Return (X, Y) of the center of cell containing provided text 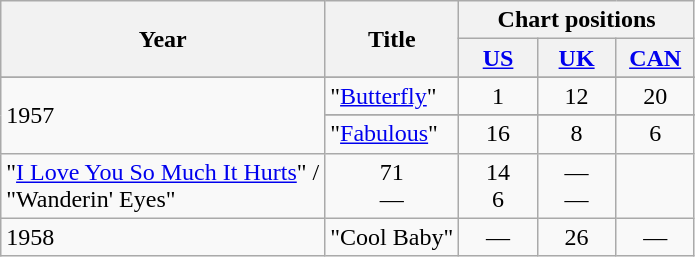
26 (576, 237)
— — (576, 186)
"Cool Baby" (392, 237)
Chart positions (577, 20)
US (498, 58)
CAN (656, 58)
12 (576, 96)
UK (576, 58)
16 (498, 134)
71 — (392, 186)
Year (163, 39)
"I Love You So Much It Hurts" /"Wanderin' Eyes" (163, 186)
6 (656, 134)
Title (392, 39)
14 6 (498, 186)
1958 (163, 237)
1 (498, 96)
1957 (163, 115)
8 (576, 134)
20 (656, 96)
"Fabulous" (392, 134)
"Butterfly" (392, 96)
